From the cell containing the given text, extract its center point as [x, y] coordinate. 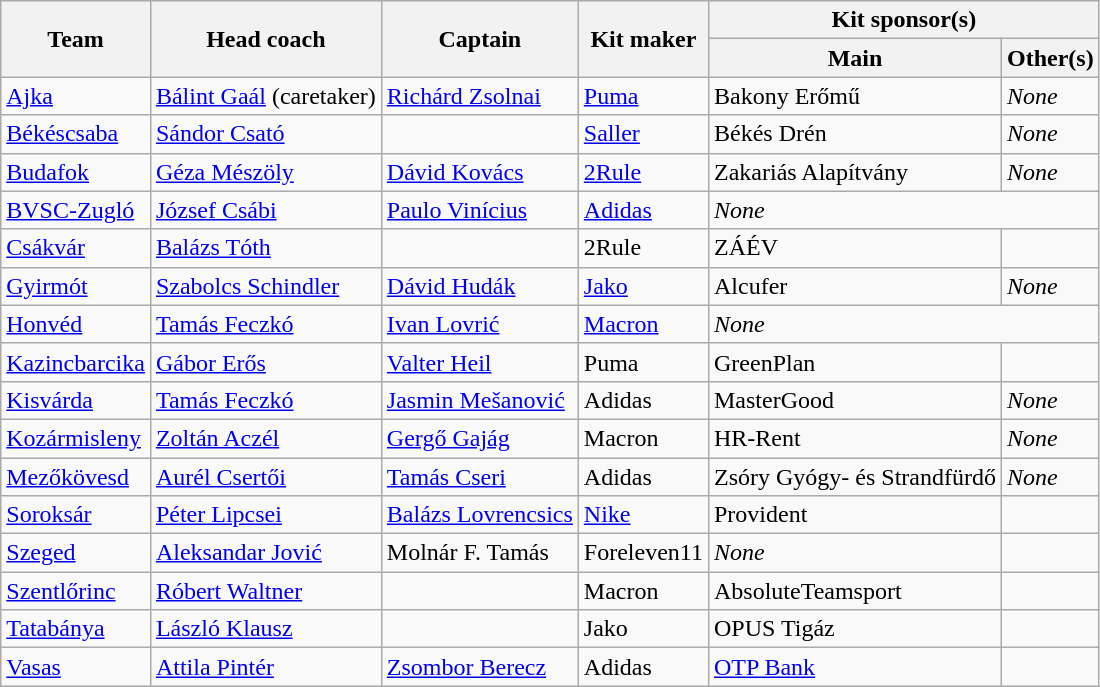
GreenPlan [854, 362]
HR-Rent [854, 438]
Mezőkövesd [76, 477]
József Csábi [266, 210]
Saller [643, 134]
Szabolcs Schindler [266, 286]
Róbert Waltner [266, 591]
Bálint Gaál (caretaker) [266, 96]
Kozármisleny [76, 438]
Soroksár [76, 515]
Molnár F. Tamás [480, 553]
Richárd Zsolnai [480, 96]
Team [76, 39]
Gyirmót [76, 286]
Other(s) [1050, 58]
Szentlőrinc [76, 591]
Valter Heil [480, 362]
Csákvár [76, 248]
MasterGood [854, 400]
Aleksandar Jović [266, 553]
Honvéd [76, 324]
Main [854, 58]
Gergő Gajág [480, 438]
Ajka [76, 96]
Gábor Erős [266, 362]
Kit maker [643, 39]
Balázs Lovrencsics [480, 515]
OTP Bank [854, 667]
Kit sponsor(s) [904, 20]
BVSC-Zugló [76, 210]
Kazincbarcika [76, 362]
Dávid Hudák [480, 286]
Aurél Csertői [266, 477]
Jasmin Mešanović [480, 400]
Békés Drén [854, 134]
Ivan Lovrić [480, 324]
Paulo Vinícius [480, 210]
AbsoluteTeamsport [854, 591]
Kisvárda [76, 400]
Tatabánya [76, 629]
Vasas [76, 667]
László Klausz [266, 629]
Alcufer [854, 286]
Zsóry Gyógy- és Strandfürdő [854, 477]
Sándor Csató [266, 134]
Provident [854, 515]
Foreleven11 [643, 553]
Captain [480, 39]
Dávid Kovács [480, 172]
Zoltán Aczél [266, 438]
Géza Mészöly [266, 172]
OPUS Tigáz [854, 629]
Zakariás Alapítvány [854, 172]
Bakony Erőmű [854, 96]
Szeged [76, 553]
Nike [643, 515]
Budafok [76, 172]
Head coach [266, 39]
Békéscsaba [76, 134]
Péter Lipcsei [266, 515]
Tamás Cseri [480, 477]
Attila Pintér [266, 667]
ZÁÉV [854, 248]
Balázs Tóth [266, 248]
Zsombor Berecz [480, 667]
